Capture the cell that displays the provided text and extract its (X, Y) central coordinate. 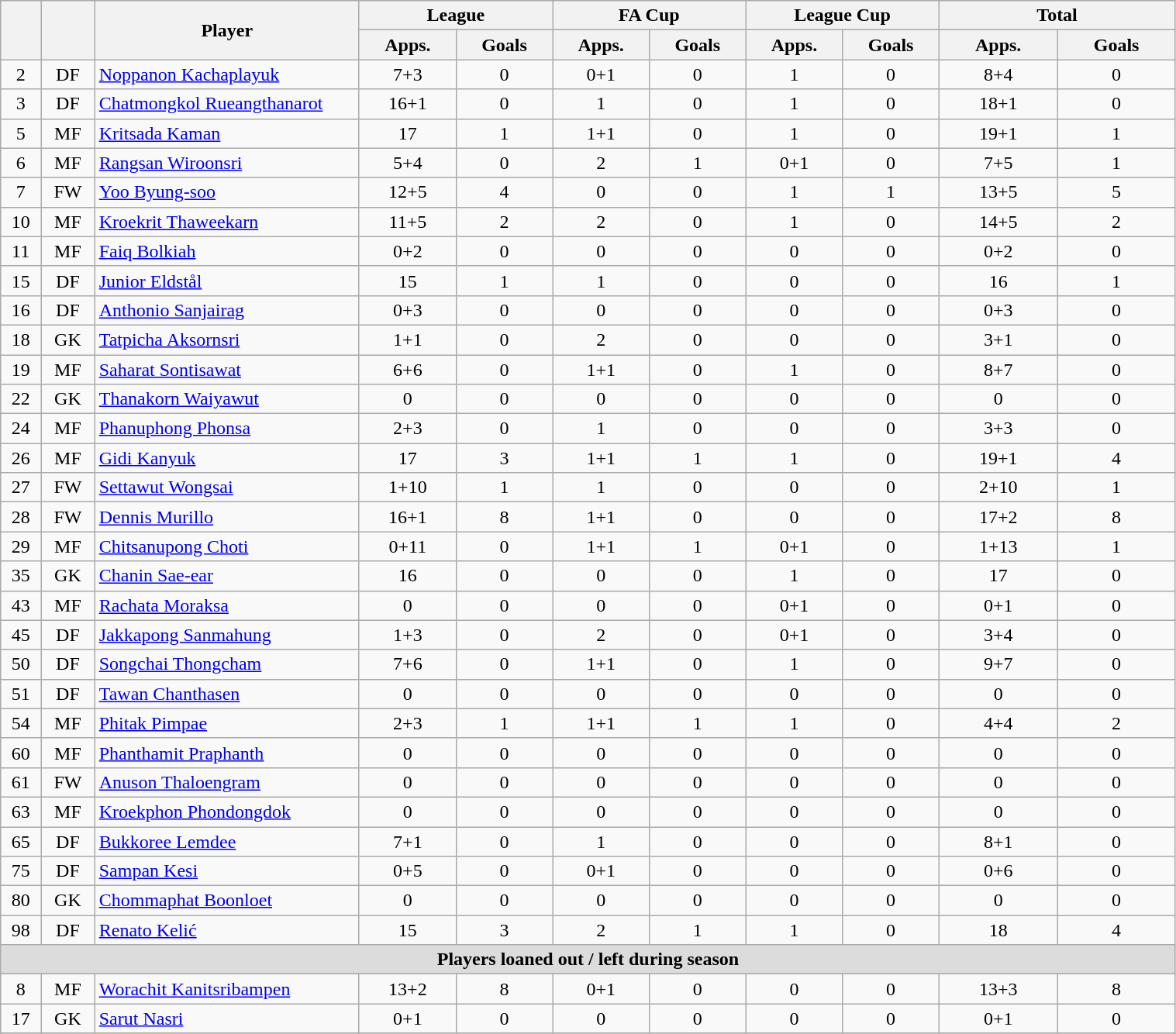
50 (21, 664)
0+5 (408, 871)
80 (21, 901)
Phitak Pimpae (226, 723)
Bukkoree Lemdee (226, 841)
7+3 (408, 74)
1+13 (998, 546)
Chitsanupong Choti (226, 546)
Rangsan Wiroonsri (226, 163)
Kritsada Kaman (226, 133)
Yoo Byung-soo (226, 192)
22 (21, 399)
Tatpicha Aksornsri (226, 339)
75 (21, 871)
1+3 (408, 635)
7 (21, 192)
14+5 (998, 222)
13+3 (998, 989)
Settawut Wongsai (226, 488)
Saharat Sontisawat (226, 370)
Jakkapong Sanmahung (226, 635)
35 (21, 576)
43 (21, 605)
2+10 (998, 488)
Anuson Thaloengram (226, 782)
Junior Eldstål (226, 281)
65 (21, 841)
Chatmongkol Rueangthanarot (226, 104)
7+6 (408, 664)
4+4 (998, 723)
Chanin Sae-ear (226, 576)
12+5 (408, 192)
0+6 (998, 871)
Chommaphat Boonloet (226, 901)
1+10 (408, 488)
Kroekrit Thaweekarn (226, 222)
13+2 (408, 989)
9+7 (998, 664)
Phanuphong Phonsa (226, 429)
5+4 (408, 163)
League (456, 16)
19 (21, 370)
Phanthamit Praphanth (226, 753)
10 (21, 222)
Thanakorn Waiyawut (226, 399)
Noppanon Kachaplayuk (226, 74)
Player (226, 30)
11 (21, 251)
3+3 (998, 429)
11+5 (408, 222)
51 (21, 694)
27 (21, 488)
Renato Kelić (226, 930)
0+11 (408, 546)
8+7 (998, 370)
Sarut Nasri (226, 1018)
26 (21, 458)
61 (21, 782)
18+1 (998, 104)
7+5 (998, 163)
Players loaned out / left during season (588, 960)
League Cup (842, 16)
Faiq Bolkiah (226, 251)
Kroekphon Phondongdok (226, 812)
29 (21, 546)
28 (21, 517)
8+4 (998, 74)
3+4 (998, 635)
Dennis Murillo (226, 517)
Worachit Kanitsribampen (226, 989)
Anthonio Sanjairag (226, 310)
Gidi Kanyuk (226, 458)
6 (21, 163)
3+1 (998, 339)
Total (1057, 16)
24 (21, 429)
63 (21, 812)
13+5 (998, 192)
98 (21, 930)
45 (21, 635)
60 (21, 753)
Sampan Kesi (226, 871)
8+1 (998, 841)
17+2 (998, 517)
Tawan Chanthasen (226, 694)
54 (21, 723)
FA Cup (650, 16)
7+1 (408, 841)
Songchai Thongcham (226, 664)
6+6 (408, 370)
Rachata Moraksa (226, 605)
